Determine the [x, y] coordinate at the center of the cell enclosing the given text.  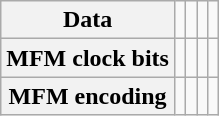
MFM encoding [88, 96]
MFM clock bits [88, 58]
Data [88, 20]
